Find where the given text appears and provide that cell's center as (X, Y) coordinate. 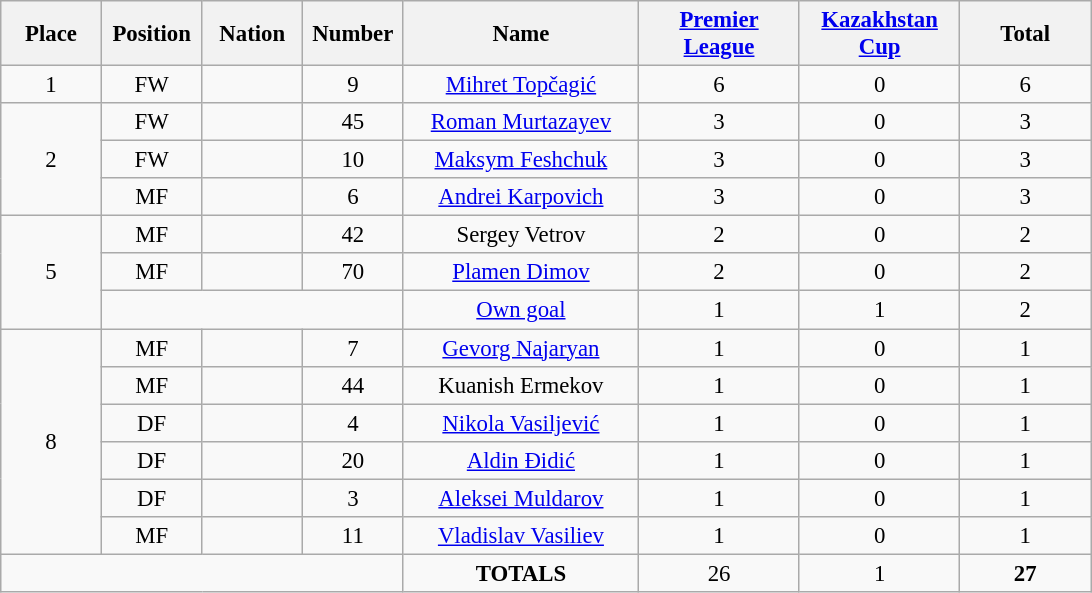
20 (354, 460)
Nikola Vasiljević (521, 423)
Premier League (720, 34)
45 (354, 122)
11 (354, 536)
9 (354, 85)
Aldin Đidić (521, 460)
Andrei Karpovich (521, 197)
Own goal (521, 310)
Nation (252, 34)
Sergey Vetrov (521, 235)
Position (152, 34)
Kuanish Ermekov (521, 385)
Number (354, 34)
7 (354, 348)
8 (52, 442)
Name (521, 34)
10 (354, 160)
Gevorg Najaryan (521, 348)
Kazakhstan Cup (880, 34)
Aleksei Muldarov (521, 498)
Roman Murtazayev (521, 122)
Mihret Topčagić (521, 85)
26 (720, 573)
Maksym Feshchuk (521, 160)
44 (354, 385)
4 (354, 423)
5 (52, 272)
70 (354, 273)
27 (1026, 573)
Vladislav Vasiliev (521, 536)
42 (354, 235)
Plamen Dimov (521, 273)
Place (52, 34)
TOTALS (521, 573)
Total (1026, 34)
